Determine the [X, Y] coordinate at the center of the cell enclosing the given text.  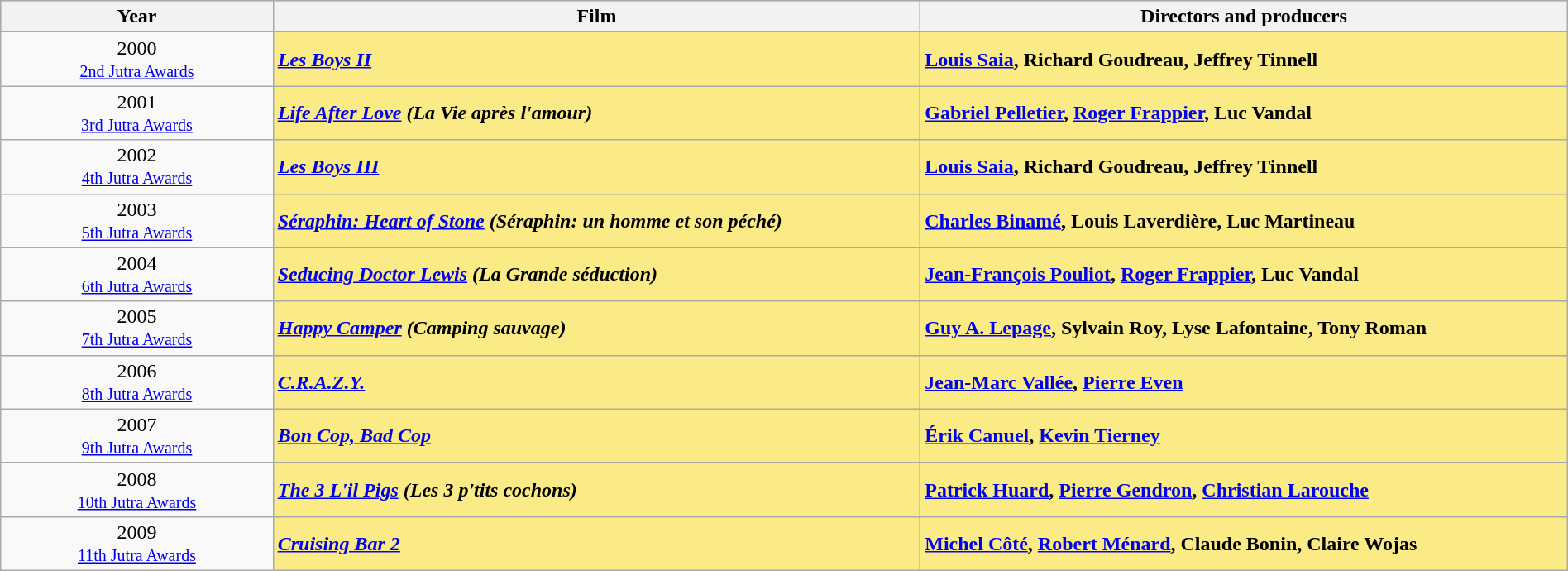
Michel Côté, Robert Ménard, Claude Bonin, Claire Wojas [1244, 543]
2001 3rd Jutra Awards [137, 113]
Film [597, 17]
Directors and producers [1244, 17]
Les Boys II [597, 60]
2007 9th Jutra Awards [137, 435]
2006 8th Jutra Awards [137, 382]
Cruising Bar 2 [597, 543]
2009 11th Jutra Awards [137, 543]
2000 2nd Jutra Awards [137, 60]
Charles Binamé, Louis Laverdière, Luc Martineau [1244, 220]
Gabriel Pelletier, Roger Frappier, Luc Vandal [1244, 113]
The 3 L'il Pigs (Les 3 p'tits cochons) [597, 490]
2004 6th Jutra Awards [137, 275]
Patrick Huard, Pierre Gendron, Christian Larouche [1244, 490]
Bon Cop, Bad Cop [597, 435]
Seducing Doctor Lewis (La Grande séduction) [597, 275]
Les Boys III [597, 167]
Jean-François Pouliot, Roger Frappier, Luc Vandal [1244, 275]
Year [137, 17]
2002 4th Jutra Awards [137, 167]
2005 7th Jutra Awards [137, 328]
C.R.A.Z.Y. [597, 382]
Séraphin: Heart of Stone (Séraphin: un homme et son péché) [597, 220]
Life After Love (La Vie après l'amour) [597, 113]
Happy Camper (Camping sauvage) [597, 328]
2003 5th Jutra Awards [137, 220]
Érik Canuel, Kevin Tierney [1244, 435]
2008 10th Jutra Awards [137, 490]
Guy A. Lepage, Sylvain Roy, Lyse Lafontaine, Tony Roman [1244, 328]
Jean-Marc Vallée, Pierre Even [1244, 382]
